Pinpoint the cell where the given text exists, returning its [X, Y] midpoint coordinate. 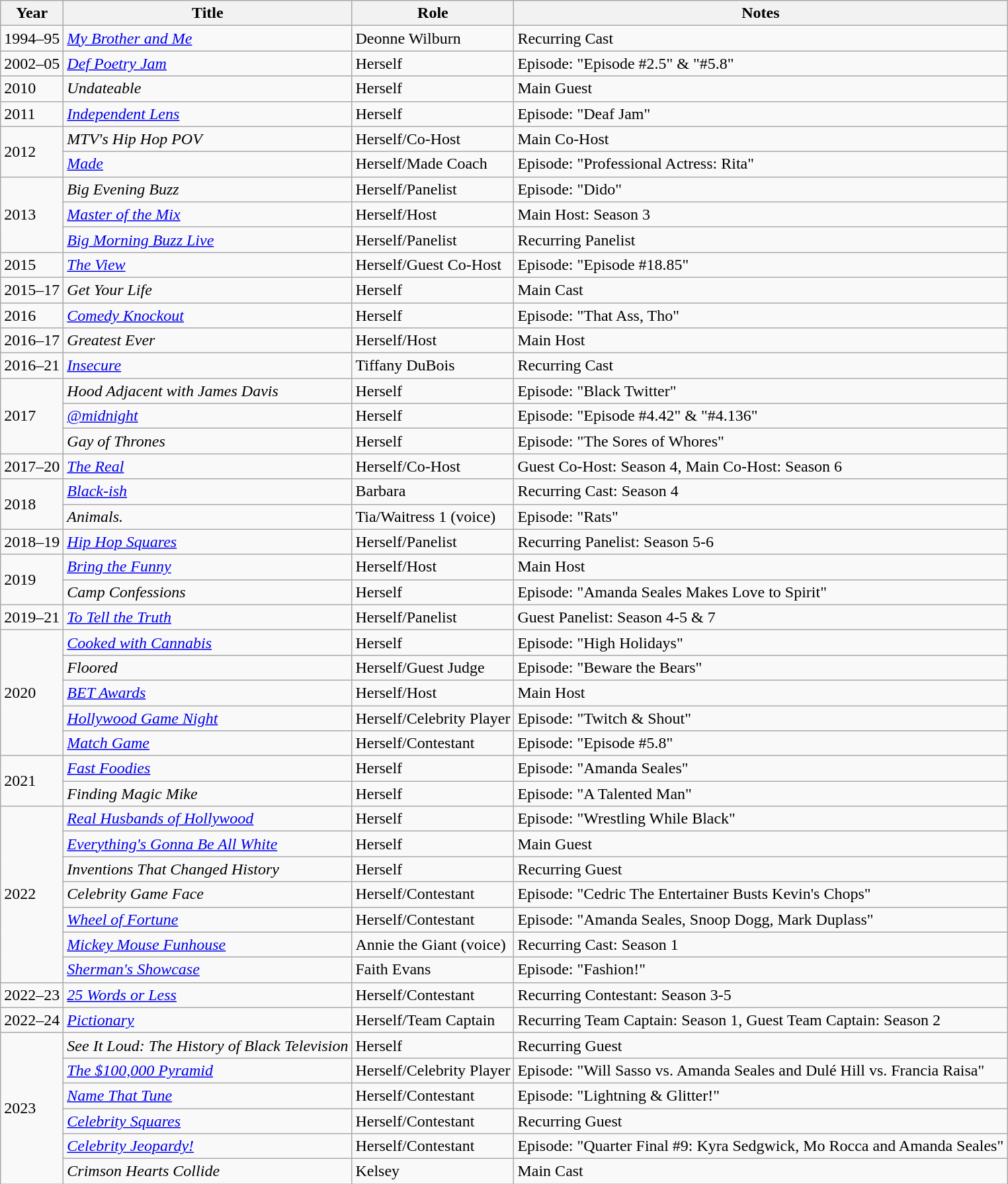
2011 [32, 114]
2022–23 [32, 995]
Greatest Ever [208, 341]
Episode: "Episode #2.5" & "#5.8" [761, 63]
Name That Tune [208, 1095]
Herself/Team Captain [433, 1020]
Black-ish [208, 491]
Kelsey [433, 1171]
Episode: "Amanda Seales, Snoop Dogg, Mark Duplass" [761, 919]
Hip Hop Squares [208, 542]
Everything's Gonna Be All White [208, 844]
Fast Foodies [208, 769]
2023 [32, 1108]
Barbara [433, 491]
2016 [32, 316]
My Brother and Me [208, 38]
2022–24 [32, 1020]
Recurring Team Captain: Season 1, Guest Team Captain: Season 2 [761, 1020]
Episode: "Amanda Seales Makes Love to Spirit" [761, 592]
Celebrity Squares [208, 1121]
The View [208, 265]
Herself/Guest Judge [433, 667]
Recurring Contestant: Season 3-5 [761, 995]
Main Host: Season 3 [761, 214]
2019 [32, 579]
2015 [32, 265]
Mickey Mouse Funhouse [208, 945]
2017 [32, 416]
2019–21 [32, 617]
Hood Adjacent with James Davis [208, 391]
Episode: "Dido" [761, 189]
Big Morning Buzz Live [208, 239]
Independent Lens [208, 114]
Wheel of Fortune [208, 919]
Episode: "Quarter Final #9: Kyra Sedgwick, Mo Rocca and Amanda Seales" [761, 1146]
Gay of Thrones [208, 441]
Episode: "Episode #18.85" [761, 265]
MTV's Hip Hop POV [208, 139]
Hollywood Game Night [208, 718]
The Real [208, 466]
Tiffany DuBois [433, 366]
2015–17 [32, 290]
Episode: "Episode #4.42" & "#4.136" [761, 416]
Undateable [208, 89]
Master of the Mix [208, 214]
2020 [32, 693]
Get Your Life [208, 290]
2018–19 [32, 542]
Episode: "Black Twitter" [761, 391]
Tia/Waitress 1 (voice) [433, 517]
Faith Evans [433, 970]
Episode: "Professional Actress: Rita" [761, 164]
Deonne Wilburn [433, 38]
Animals. [208, 517]
Big Evening Buzz [208, 189]
Celebrity Game Face [208, 894]
Recurring Panelist [761, 239]
Herself/Made Coach [433, 164]
Recurring Cast: Season 4 [761, 491]
Episode: "Lightning & Glitter!" [761, 1095]
BET Awards [208, 693]
See It Loud: The History of Black Television [208, 1045]
Recurring Panelist: Season 5-6 [761, 542]
Notes [761, 13]
2021 [32, 781]
2013 [32, 214]
Episode: "Rats" [761, 517]
Episode: "That Ass, Tho" [761, 316]
Title [208, 13]
Real Husbands of Hollywood [208, 819]
2012 [32, 151]
Celebrity Jeopardy! [208, 1146]
2010 [32, 89]
Annie the Giant (voice) [433, 945]
Floored [208, 667]
Sherman's Showcase [208, 970]
Cooked with Cannabis [208, 642]
Role [433, 13]
Episode: "Wrestling While Black" [761, 819]
Inventions That Changed History [208, 869]
Match Game [208, 743]
2002–05 [32, 63]
25 Words or Less [208, 995]
2016–21 [32, 366]
2017–20 [32, 466]
2018 [32, 504]
Made [208, 164]
Recurring Cast: Season 1 [761, 945]
Camp Confessions [208, 592]
To Tell the Truth [208, 617]
Finding Magic Mike [208, 794]
Main Co-Host [761, 139]
Episode: "High Holidays" [761, 642]
Def Poetry Jam [208, 63]
The $100,000 Pyramid [208, 1070]
1994–95 [32, 38]
Herself/Guest Co-Host [433, 265]
Episode: "Amanda Seales" [761, 769]
Episode: "Twitch & Shout" [761, 718]
Episode: "Cedric The Entertainer Busts Kevin's Chops" [761, 894]
2016–17 [32, 341]
Comedy Knockout [208, 316]
Bring the Funny [208, 567]
Episode: "Deaf Jam" [761, 114]
Insecure [208, 366]
Guest Panelist: Season 4-5 & 7 [761, 617]
Episode: "Will Sasso vs. Amanda Seales and Dulé Hill vs. Francia Raisa" [761, 1070]
Guest Co-Host: Season 4, Main Co-Host: Season 6 [761, 466]
@midnight [208, 416]
2022 [32, 894]
Pictionary [208, 1020]
Episode: "Fashion!" [761, 970]
Year [32, 13]
Crimson Hearts Collide [208, 1171]
Episode: "The Sores of Whores" [761, 441]
Episode: "Episode #5.8" [761, 743]
Episode: "A Talented Man" [761, 794]
Episode: "Beware the Bears" [761, 667]
